Pinpoint the cell where the given text exists, returning its (X, Y) midpoint coordinate. 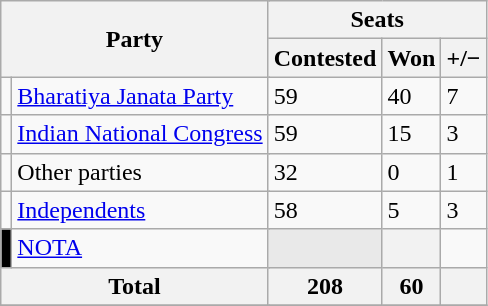
Party (134, 39)
Total (134, 286)
Indian National Congress (140, 134)
+/− (464, 58)
1 (464, 172)
Other parties (140, 172)
5 (412, 210)
Contested (325, 58)
Independents (140, 210)
208 (325, 286)
0 (412, 172)
7 (464, 96)
60 (412, 286)
Bharatiya Janata Party (140, 96)
32 (325, 172)
40 (412, 96)
58 (325, 210)
Won (412, 58)
Seats (377, 20)
15 (412, 134)
NOTA (140, 248)
